For the text-containing cell, return its midpoint in (X, Y) coordinate format. 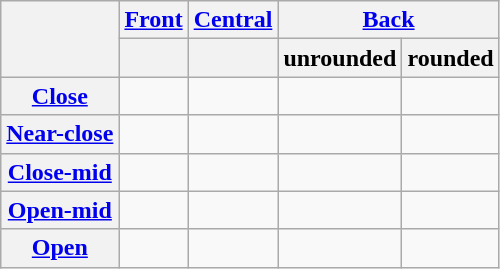
Open (60, 248)
unrounded (340, 58)
Front (154, 20)
Back (388, 20)
Close-mid (60, 172)
Open-mid (60, 210)
rounded (450, 58)
Near-close (60, 134)
Close (60, 96)
Central (233, 20)
